Determine the [X, Y] coordinate at the center of the cell enclosing the given text.  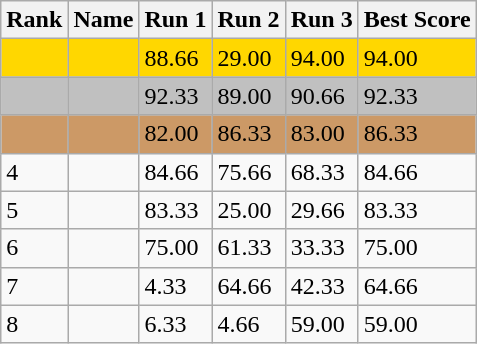
4.66 [248, 324]
5 [34, 210]
6 [34, 248]
90.66 [322, 96]
33.33 [322, 248]
8 [34, 324]
4.33 [176, 286]
25.00 [248, 210]
88.66 [176, 58]
83.00 [322, 134]
75.66 [248, 172]
89.00 [248, 96]
Run 2 [248, 20]
Name [104, 20]
68.33 [322, 172]
6.33 [176, 324]
4 [34, 172]
Run 3 [322, 20]
Run 1 [176, 20]
7 [34, 286]
Best Score [417, 20]
61.33 [248, 248]
29.00 [248, 58]
82.00 [176, 134]
42.33 [322, 286]
29.66 [322, 210]
Rank [34, 20]
